Extract the (x, y) coordinate from the center of the cell holding the provided text.  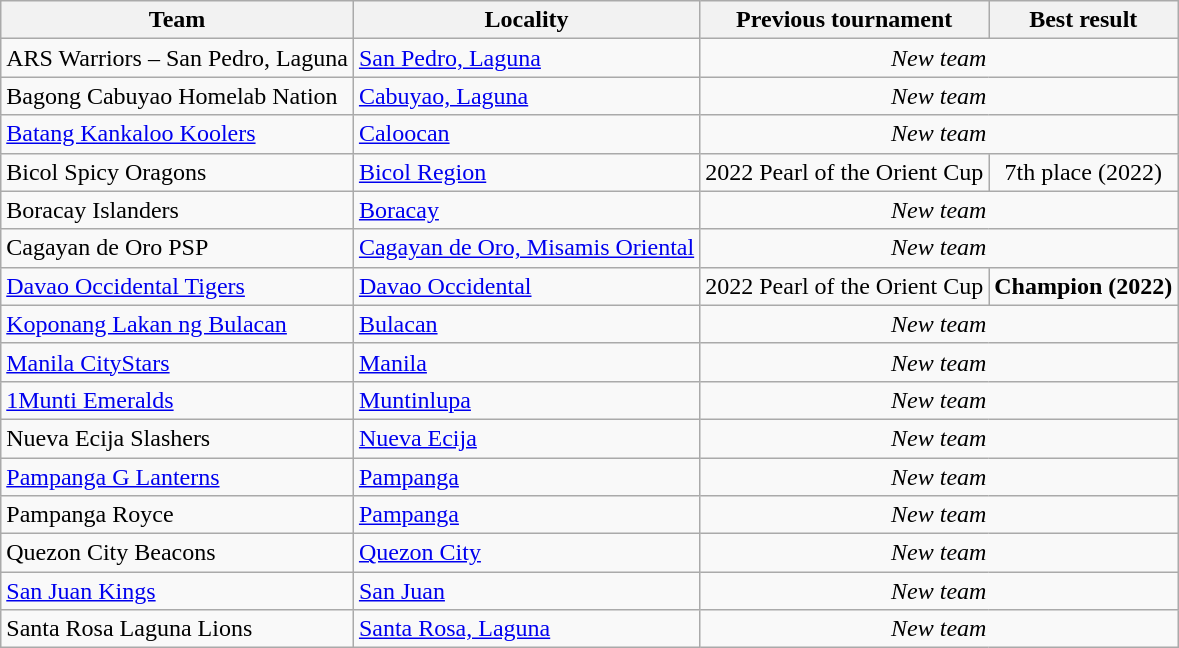
Quezon City (526, 553)
Pampanga Royce (178, 515)
San Pedro, Laguna (526, 58)
Davao Occidental (526, 286)
Champion (2022) (1084, 286)
Locality (526, 20)
Bicol Region (526, 172)
Davao Occidental Tigers (178, 286)
Bagong Cabuyao Homelab Nation (178, 96)
Bicol Spicy Oragons (178, 172)
Bulacan (526, 324)
Boracay (526, 210)
7th place (2022) (1084, 172)
Best result (1084, 20)
Team (178, 20)
Nueva Ecija Slashers (178, 438)
Manila (526, 362)
Manila CityStars (178, 362)
ARS Warriors – San Pedro, Laguna (178, 58)
Santa Rosa Laguna Lions (178, 629)
Caloocan (526, 134)
San Juan Kings (178, 591)
Cagayan de Oro, Misamis Oriental (526, 248)
Cagayan de Oro PSP (178, 248)
Nueva Ecija (526, 438)
Batang Kankaloo Koolers (178, 134)
1Munti Emeralds (178, 400)
San Juan (526, 591)
Koponang Lakan ng Bulacan (178, 324)
Muntinlupa (526, 400)
Boracay Islanders (178, 210)
Santa Rosa, Laguna (526, 629)
Cabuyao, Laguna (526, 96)
Quezon City Beacons (178, 553)
Pampanga G Lanterns (178, 477)
Previous tournament (844, 20)
